Locate the cell with the specified text and output its (x, y) center coordinate. 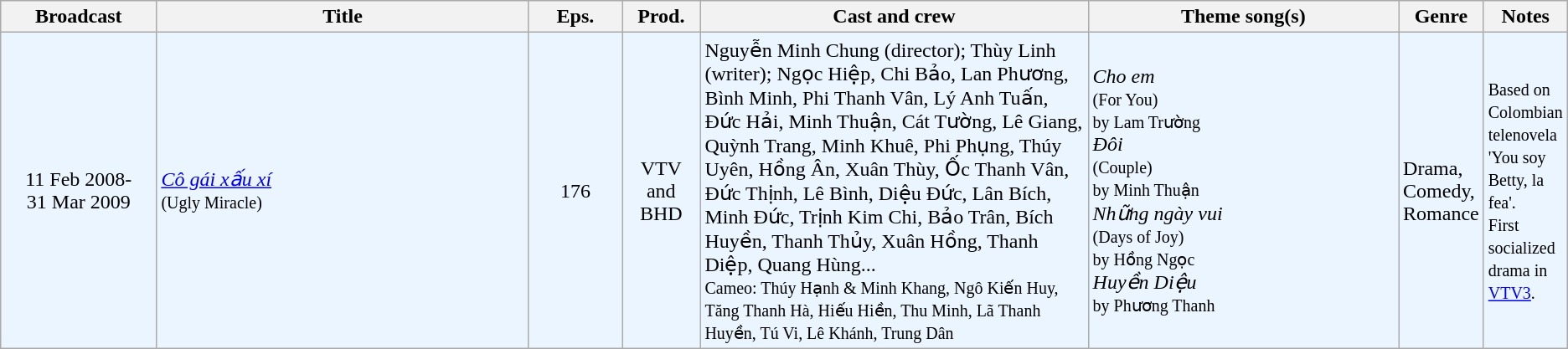
Theme song(s) (1243, 17)
Drama, Comedy, Romance (1442, 191)
Based on Colombian telenovela 'You soy Betty, la fea'.First socialized drama in VTV3. (1525, 191)
176 (575, 191)
Cô gái xấu xí (Ugly Miracle) (343, 191)
Notes (1525, 17)
Cast and crew (895, 17)
VTVandBHD (662, 191)
11 Feb 2008-31 Mar 2009 (79, 191)
Broadcast (79, 17)
Genre (1442, 17)
Eps. (575, 17)
Prod. (662, 17)
Cho em(For You)by Lam TrườngĐôi(Couple)by Minh ThuậnNhững ngày vui(Days of Joy)by Hồng NgọcHuyền Diệuby Phương Thanh (1243, 191)
Title (343, 17)
